For the text-containing cell, return its midpoint in (X, Y) coordinate format. 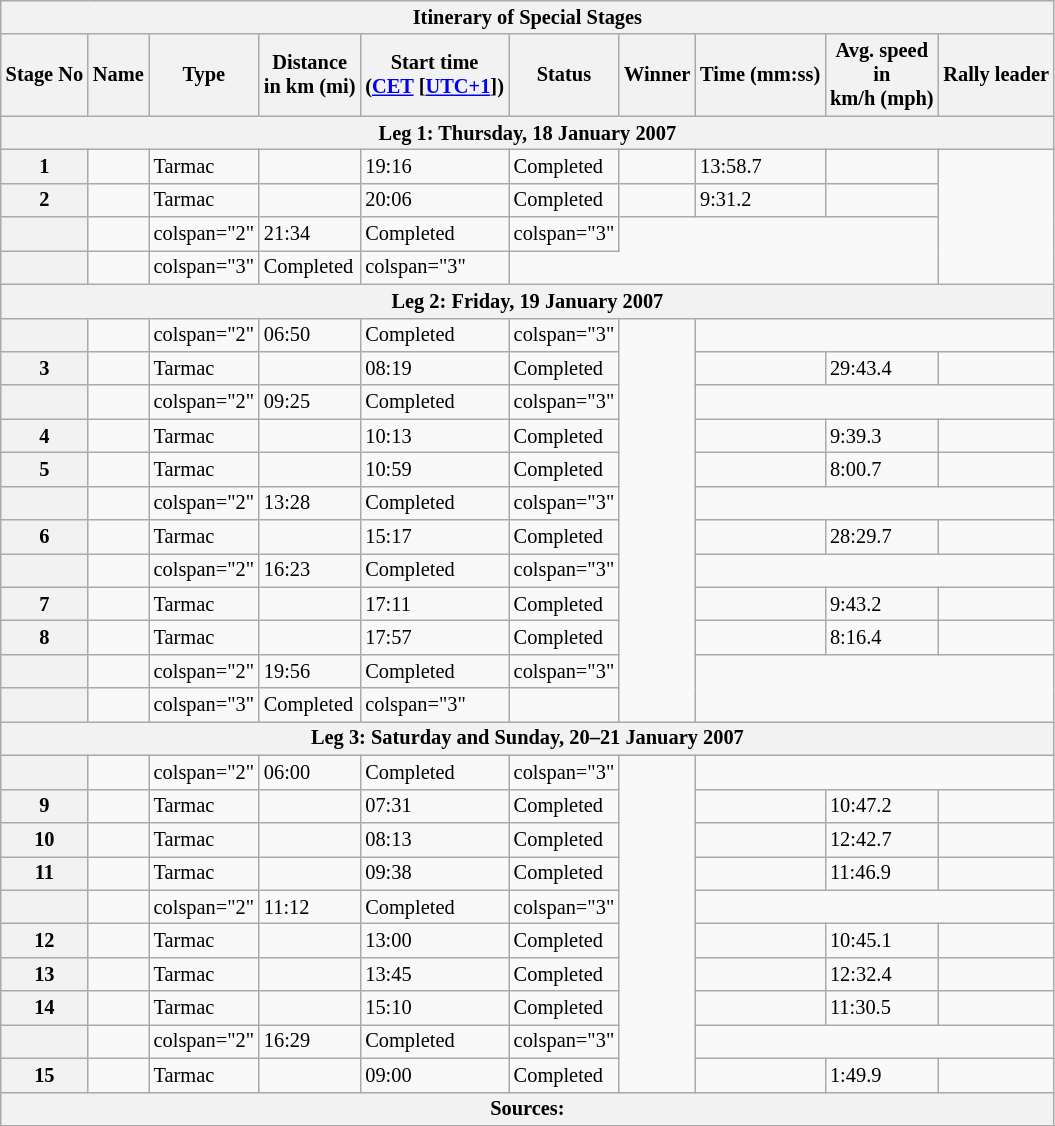
13:58.7 (760, 166)
13:00 (434, 940)
Type (204, 75)
Status (564, 75)
2 (44, 200)
8:00.7 (882, 469)
09:25 (310, 402)
6 (44, 537)
8:16.4 (882, 637)
28:29.7 (882, 537)
Stage No (44, 75)
17:11 (434, 604)
16:23 (310, 570)
1 (44, 166)
21:34 (310, 234)
9:43.2 (882, 604)
10:45.1 (882, 940)
15 (44, 1075)
Leg 1: Thursday, 18 January 2007 (528, 133)
Time (mm:ss) (760, 75)
Name (118, 75)
12 (44, 940)
08:13 (434, 839)
1:49.9 (882, 1075)
10:13 (434, 436)
Rally leader (996, 75)
Leg 3: Saturday and Sunday, 20–21 January 2007 (528, 738)
11:46.9 (882, 873)
15:17 (434, 537)
06:50 (310, 335)
Winner (657, 75)
Distancein km (mi) (310, 75)
29:43.4 (882, 368)
10 (44, 839)
Start time(CET [UTC+1]) (434, 75)
09:38 (434, 873)
13:45 (434, 974)
20:06 (434, 200)
7 (44, 604)
19:56 (310, 671)
07:31 (434, 806)
13 (44, 974)
Avg. speedinkm/h (mph) (882, 75)
06:00 (310, 772)
10:59 (434, 469)
14 (44, 1008)
10:47.2 (882, 806)
Leg 2: Friday, 19 January 2007 (528, 301)
13:28 (310, 503)
12:42.7 (882, 839)
8 (44, 637)
9 (44, 806)
4 (44, 436)
9:39.3 (882, 436)
11 (44, 873)
9:31.2 (760, 200)
19:16 (434, 166)
5 (44, 469)
16:29 (310, 1041)
3 (44, 368)
08:19 (434, 368)
09:00 (434, 1075)
12:32.4 (882, 974)
11:12 (310, 907)
15:10 (434, 1008)
Itinerary of Special Stages (528, 17)
11:30.5 (882, 1008)
17:57 (434, 637)
Sources: (528, 1109)
